Identify which cell holds the provided text, then report its (x, y) central coordinate. 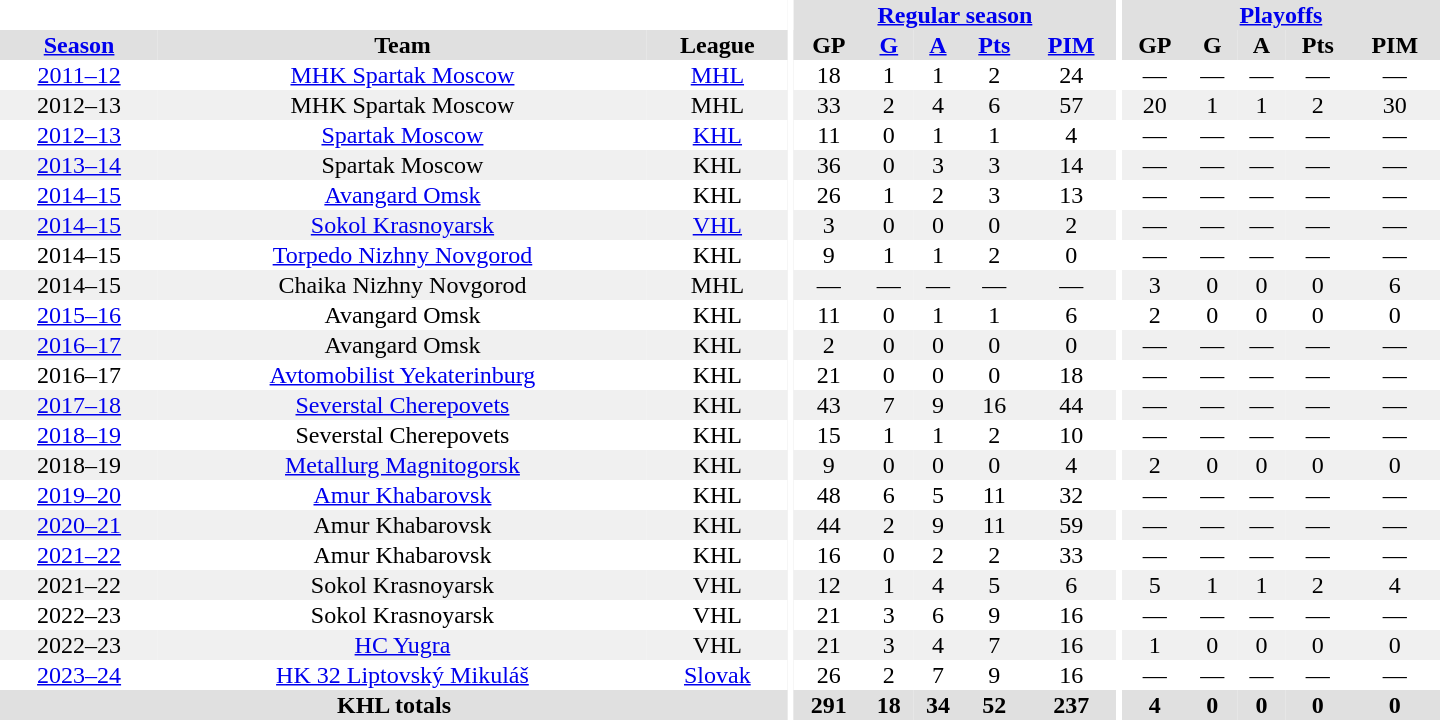
2023–24 (79, 675)
237 (1071, 705)
2017–18 (79, 405)
13 (1071, 195)
57 (1071, 105)
12 (828, 585)
League (718, 45)
Slovak (718, 675)
2020–21 (79, 525)
36 (828, 165)
KHL totals (394, 705)
Avtomobilist Yekaterinburg (402, 375)
Playoffs (1281, 15)
2015–16 (79, 315)
2011–12 (79, 75)
2013–14 (79, 165)
15 (828, 435)
20 (1155, 105)
2019–20 (79, 495)
Chaika Nizhny Novgorod (402, 285)
14 (1071, 165)
HC Yugra (402, 645)
48 (828, 495)
43 (828, 405)
Regular season (954, 15)
59 (1071, 525)
34 (938, 705)
Team (402, 45)
52 (994, 705)
Metallurg Magnitogorsk (402, 465)
24 (1071, 75)
10 (1071, 435)
30 (1395, 105)
HK 32 Liptovský Mikuláš (402, 675)
291 (828, 705)
Season (79, 45)
32 (1071, 495)
Torpedo Nizhny Novgorod (402, 255)
